Search for the cell housing the specified text and yield its [x, y] center coordinate. 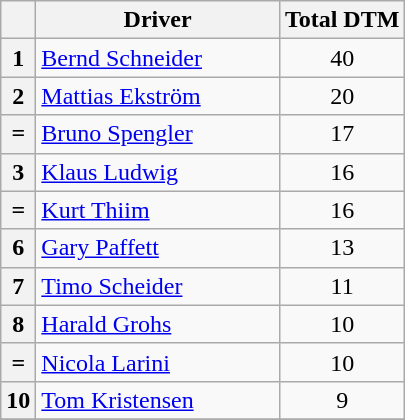
Driver [158, 20]
17 [342, 134]
13 [342, 248]
Total DTM [342, 20]
20 [342, 96]
2 [18, 96]
40 [342, 58]
Tom Kristensen [158, 400]
9 [342, 400]
Timo Scheider [158, 286]
3 [18, 172]
11 [342, 286]
Bruno Spengler [158, 134]
Gary Paffett [158, 248]
Klaus Ludwig [158, 172]
Mattias Ekström [158, 96]
1 [18, 58]
Bernd Schneider [158, 58]
6 [18, 248]
7 [18, 286]
Nicola Larini [158, 362]
Kurt Thiim [158, 210]
8 [18, 324]
Harald Grohs [158, 324]
